Identify which cell holds the provided text, then report its (X, Y) central coordinate. 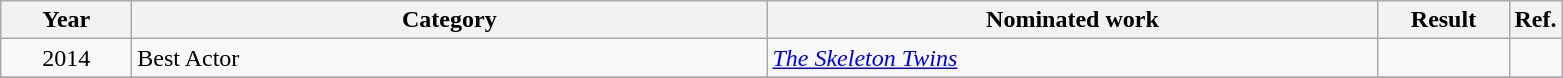
Year (66, 20)
Ref. (1536, 20)
The Skeleton Twins (1072, 58)
Result (1444, 20)
Best Actor (450, 58)
Nominated work (1072, 20)
Category (450, 20)
2014 (66, 58)
